Extract the (x, y) coordinate from the center of the cell holding the provided text.  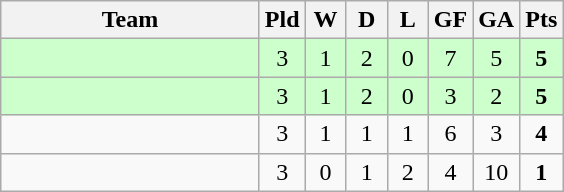
10 (496, 172)
GA (496, 20)
7 (450, 58)
W (326, 20)
L (408, 20)
GF (450, 20)
D (366, 20)
Pld (282, 20)
Pts (542, 20)
Team (130, 20)
6 (450, 134)
